Return (X, Y) of the center of cell containing provided text 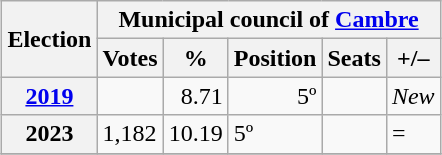
= (413, 134)
% (196, 58)
2019 (50, 96)
8.71 (196, 96)
2023 (50, 134)
Position (275, 58)
1,182 (130, 134)
Municipal council of Cambre (268, 20)
+/– (413, 58)
10.19 (196, 134)
Seats (354, 58)
Election (50, 39)
Votes (130, 58)
New (413, 96)
